Extract the (x, y) coordinate from the center of the cell holding the provided text.  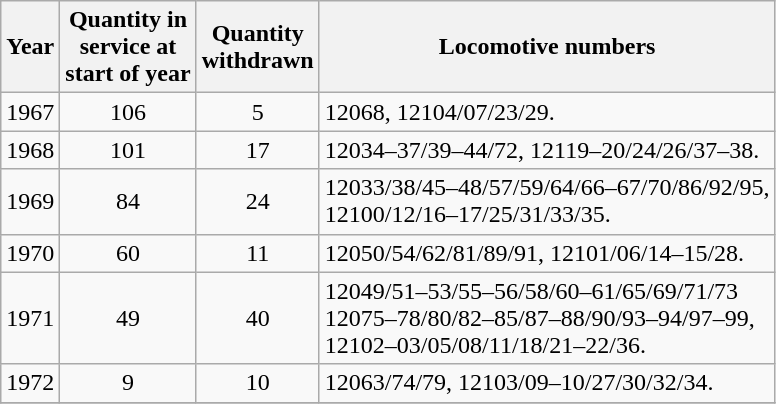
1969 (30, 202)
1970 (30, 253)
Quantity inservice atstart of year (128, 47)
49 (128, 318)
12034–37/39–44/72, 12119–20/24/26/37–38. (547, 150)
10 (258, 383)
101 (128, 150)
Quantitywithdrawn (258, 47)
12050/54/62/81/89/91, 12101/06/14–15/28. (547, 253)
24 (258, 202)
9 (128, 383)
40 (258, 318)
Locomotive numbers (547, 47)
5 (258, 112)
Year (30, 47)
106 (128, 112)
1972 (30, 383)
17 (258, 150)
1971 (30, 318)
60 (128, 253)
1968 (30, 150)
12068, 12104/07/23/29. (547, 112)
12033/38/45–48/57/59/64/66–67/70/86/92/95,12100/12/16–17/25/31/33/35. (547, 202)
11 (258, 253)
12049/51–53/55–56/58/60–61/65/69/71/7312075–78/80/82–85/87–88/90/93–94/97–99,12102–03/05/08/11/18/21–22/36. (547, 318)
1967 (30, 112)
12063/74/79, 12103/09–10/27/30/32/34. (547, 383)
84 (128, 202)
